Identify which cell holds the provided text, then report its [X, Y] central coordinate. 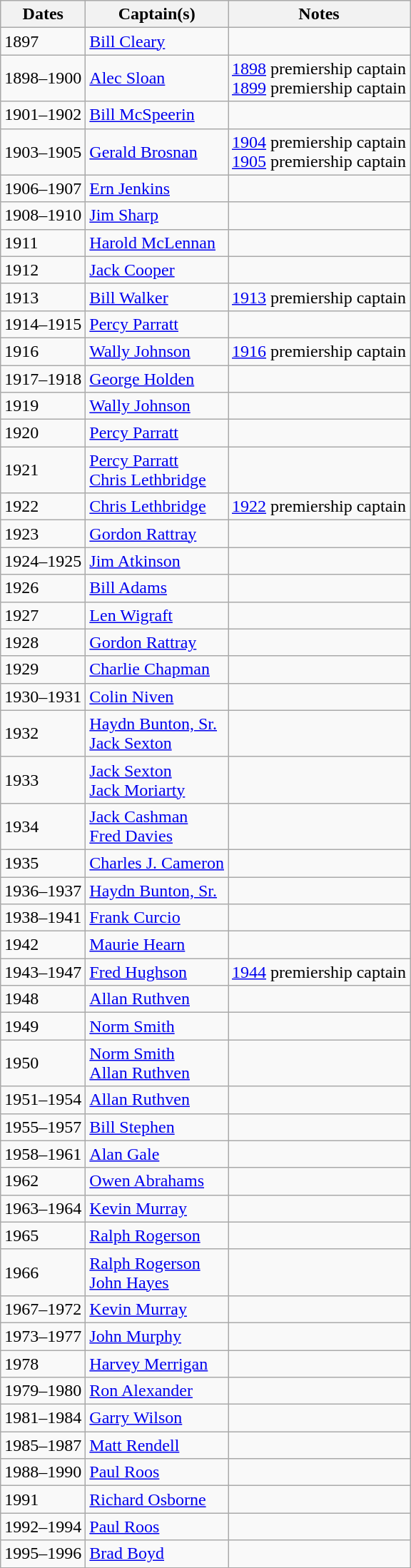
1908–1910 [43, 216]
1992–1994 [43, 1527]
1922 premiership captain [320, 507]
1923 [43, 534]
1898 premiership captain1899 premiership captain [320, 79]
1916 [43, 351]
1962 [43, 1181]
Jim Sharp [157, 216]
1897 [43, 41]
1921 [43, 470]
1917–1918 [43, 379]
Ron Alexander [157, 1391]
Jack Cooper [157, 270]
Norm SmithAllan Ruthven [157, 1063]
1924–1925 [43, 561]
1913 [43, 297]
1966 [43, 1272]
Colin Niven [157, 697]
1991 [43, 1499]
Matt Rendell [157, 1445]
Bill Cleary [157, 41]
1995–1996 [43, 1554]
Fred Hughson [157, 972]
1927 [43, 615]
Gerald Brosnan [157, 151]
1948 [43, 999]
Notes [320, 14]
1936–1937 [43, 890]
1928 [43, 642]
1985–1987 [43, 1445]
1932 [43, 734]
1988–1990 [43, 1472]
1916 premiership captain [320, 351]
1922 [43, 507]
1901–1902 [43, 115]
Bill Walker [157, 297]
1906–1907 [43, 188]
1913 premiership captain [320, 297]
1904 premiership captain1905 premiership captain [320, 151]
Owen Abrahams [157, 1181]
Bill Stephen [157, 1127]
John Murphy [157, 1336]
Bill Adams [157, 588]
1926 [43, 588]
1979–1980 [43, 1391]
Jim Atkinson [157, 561]
1965 [43, 1235]
Haydn Bunton, Sr.Jack Sexton [157, 734]
Jack CashmanFred Davies [157, 826]
1958–1961 [43, 1154]
1903–1905 [43, 151]
1934 [43, 826]
Alan Gale [157, 1154]
1914–1915 [43, 324]
Charlie Chapman [157, 669]
George Holden [157, 379]
1951–1954 [43, 1100]
1963–1964 [43, 1208]
Jack SextonJack Moriarty [157, 779]
1967–1972 [43, 1309]
1920 [43, 433]
1929 [43, 669]
Percy ParrattChris Lethbridge [157, 470]
Ralph Rogerson [157, 1235]
Bill McSpeerin [157, 115]
Maurie Hearn [157, 945]
1933 [43, 779]
Ralph RogersonJohn Hayes [157, 1272]
Chris Lethbridge [157, 507]
1950 [43, 1063]
1942 [43, 945]
1912 [43, 270]
1911 [43, 243]
Richard Osborne [157, 1499]
Garry Wilson [157, 1418]
1949 [43, 1026]
1955–1957 [43, 1127]
1978 [43, 1364]
1930–1931 [43, 697]
Frank Curcio [157, 918]
Dates [43, 14]
1973–1977 [43, 1336]
1981–1984 [43, 1418]
Len Wigraft [157, 615]
Charles J. Cameron [157, 863]
1943–1947 [43, 972]
1938–1941 [43, 918]
Harvey Merrigan [157, 1364]
Ern Jenkins [157, 188]
Norm Smith [157, 1026]
1919 [43, 406]
Haydn Bunton, Sr. [157, 890]
1898–1900 [43, 79]
1944 premiership captain [320, 972]
Captain(s) [157, 14]
Alec Sloan [157, 79]
Brad Boyd [157, 1554]
1935 [43, 863]
Harold McLennan [157, 243]
